Search for the cell housing the specified text and yield its (X, Y) center coordinate. 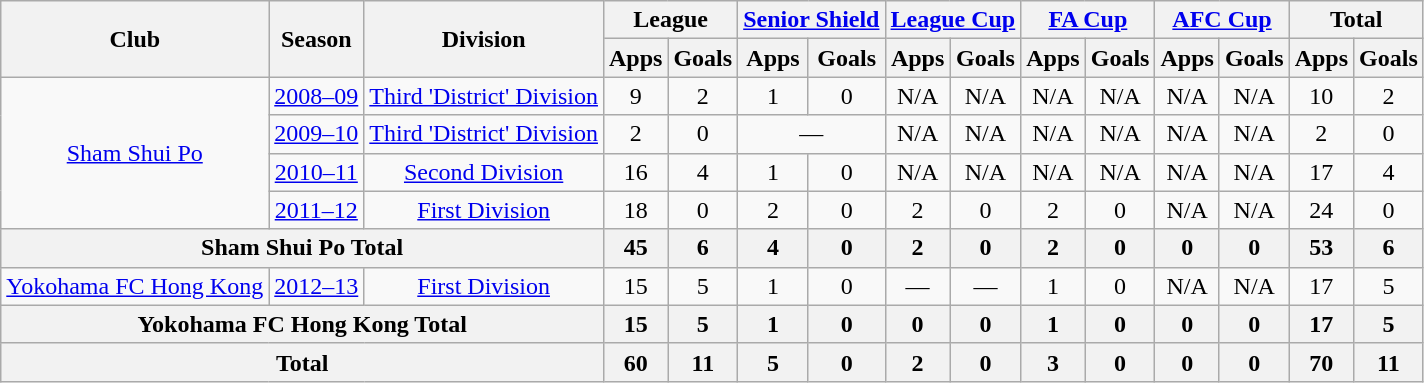
2011–12 (316, 210)
Senior Shield (812, 20)
League (670, 20)
Club (135, 39)
Sham Shui Po Total (302, 248)
Season (316, 39)
18 (635, 210)
Division (484, 39)
60 (635, 362)
AFC Cup (1222, 20)
2009–10 (316, 134)
9 (635, 96)
2008–09 (316, 96)
FA Cup (1088, 20)
24 (1321, 210)
16 (635, 172)
2012–13 (316, 286)
Yokohama FC Hong Kong Total (302, 324)
10 (1321, 96)
2010–11 (316, 172)
53 (1321, 248)
70 (1321, 362)
3 (1053, 362)
45 (635, 248)
Sham Shui Po (135, 153)
Second Division (484, 172)
League Cup (953, 20)
Yokohama FC Hong Kong (135, 286)
